Capture the cell that displays the provided text and extract its [X, Y] central coordinate. 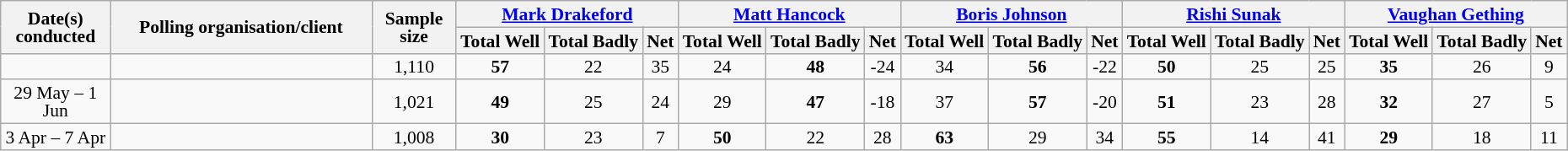
11 [1549, 137]
-20 [1104, 102]
Matt Hancock [789, 13]
7 [661, 137]
30 [500, 137]
1,110 [414, 66]
37 [944, 102]
Mark Drakeford [567, 13]
49 [500, 102]
26 [1482, 66]
47 [816, 102]
-24 [883, 66]
29 May – 1 Jun [56, 102]
Polling organisation/client [241, 27]
1,021 [414, 102]
27 [1482, 102]
41 [1327, 137]
32 [1388, 102]
Vaughan Gething [1456, 13]
-18 [883, 102]
51 [1167, 102]
56 [1037, 66]
Boris Johnson [1012, 13]
55 [1167, 137]
9 [1549, 66]
63 [944, 137]
1,008 [414, 137]
-22 [1104, 66]
14 [1259, 137]
Sample size [414, 27]
18 [1482, 137]
5 [1549, 102]
Rishi Sunak [1234, 13]
Date(s)conducted [56, 27]
48 [816, 66]
3 Apr – 7 Apr [56, 137]
